Output the [X, Y] coordinate of the center of the cell containing the given text.  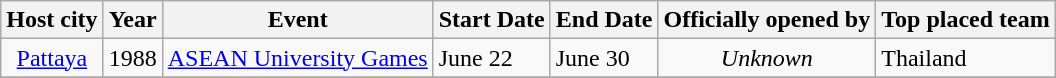
Host city [52, 20]
ASEAN University Games [298, 58]
June 30 [604, 58]
1988 [132, 58]
Pattaya [52, 58]
Officially opened by [767, 20]
Start Date [492, 20]
Top placed team [966, 20]
June 22 [492, 58]
Thailand [966, 58]
End Date [604, 20]
Year [132, 20]
Unknown [767, 58]
Event [298, 20]
